Determine the (X, Y) coordinate at the center of the cell enclosing the given text.  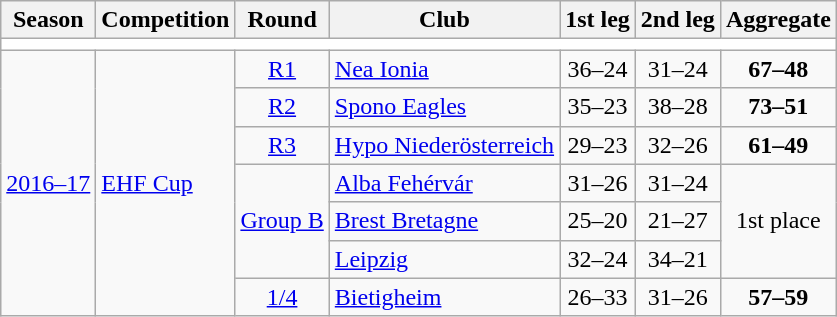
R3 (282, 145)
35–23 (598, 107)
73–51 (778, 107)
Round (282, 20)
2nd leg (678, 20)
Nea Ionia (444, 69)
Hypo Niederösterreich (444, 145)
1/4 (282, 297)
Bietigheim (444, 297)
34–21 (678, 259)
67–48 (778, 69)
Alba Fehérvár (444, 183)
Competition (166, 20)
32–26 (678, 145)
21–27 (678, 221)
1st leg (598, 20)
R2 (282, 107)
36–24 (598, 69)
Club (444, 20)
EHF Cup (166, 183)
57–59 (778, 297)
29–23 (598, 145)
38–28 (678, 107)
Brest Bretagne (444, 221)
R1 (282, 69)
Leipzig (444, 259)
1st place (778, 221)
Spono Eagles (444, 107)
Aggregate (778, 20)
25–20 (598, 221)
Season (48, 20)
32–24 (598, 259)
61–49 (778, 145)
2016–17 (48, 183)
Group B (282, 221)
26–33 (598, 297)
